Capture the cell that displays the provided text and extract its (x, y) central coordinate. 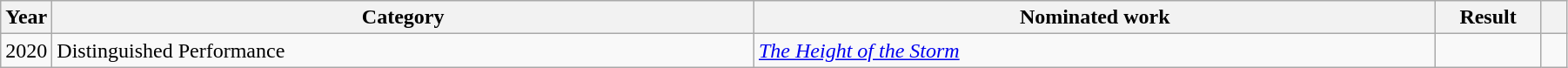
2020 (26, 51)
The Height of the Storm (1095, 51)
Result (1488, 17)
Nominated work (1095, 17)
Year (26, 17)
Category (404, 17)
Distinguished Performance (404, 51)
